From the cell containing the given text, extract its center point as [X, Y] coordinate. 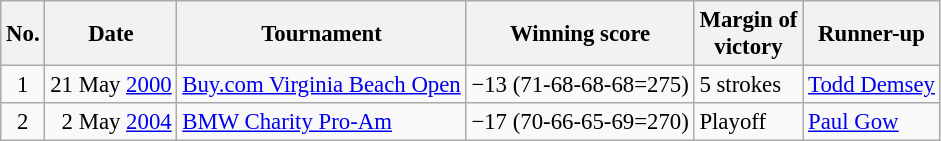
Margin ofvictory [748, 34]
1 [23, 85]
−13 (71-68-68-68=275) [580, 85]
21 May 2000 [111, 85]
−17 (70-66-65-69=270) [580, 122]
2 May 2004 [111, 122]
BMW Charity Pro-Am [322, 122]
5 strokes [748, 85]
Date [111, 34]
Tournament [322, 34]
Paul Gow [872, 122]
Playoff [748, 122]
Runner-up [872, 34]
Todd Demsey [872, 85]
No. [23, 34]
Winning score [580, 34]
2 [23, 122]
Buy.com Virginia Beach Open [322, 85]
